Scan for the cell matching the given text and deliver its [X, Y] coordinate at center. 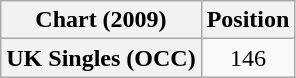
UK Singles (OCC) [101, 58]
Position [248, 20]
146 [248, 58]
Chart (2009) [101, 20]
